Determine the (X, Y) coordinate at the center of the cell enclosing the given text.  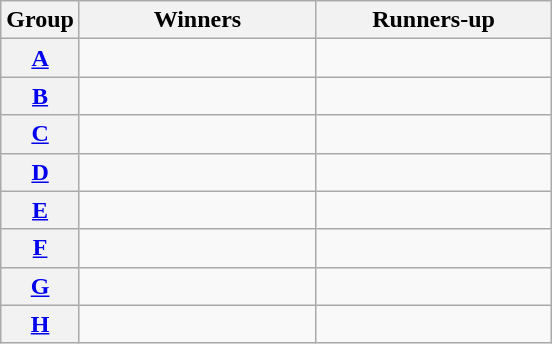
D (40, 172)
E (40, 210)
H (40, 324)
F (40, 248)
Winners (197, 20)
G (40, 286)
Group (40, 20)
C (40, 134)
A (40, 58)
Runners-up (433, 20)
B (40, 96)
